Determine the (X, Y) coordinate at the center of the cell enclosing the given text.  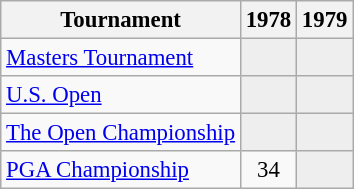
Masters Tournament (121, 58)
1979 (325, 20)
34 (268, 170)
The Open Championship (121, 133)
PGA Championship (121, 170)
U.S. Open (121, 95)
1978 (268, 20)
Tournament (121, 20)
